Return [X, Y] of the center of cell containing provided text 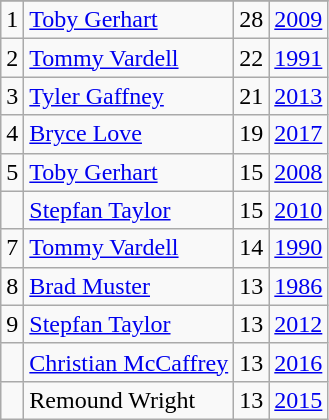
2009 [298, 20]
9 [12, 324]
21 [252, 96]
Christian McCaffrey [129, 362]
28 [252, 20]
Bryce Love [129, 134]
Brad Muster [129, 286]
2008 [298, 172]
2017 [298, 134]
8 [12, 286]
2010 [298, 210]
4 [12, 134]
1986 [298, 286]
Remound Wright [129, 400]
1 [12, 20]
19 [252, 134]
2 [12, 58]
1990 [298, 248]
5 [12, 172]
Tyler Gaffney [129, 96]
2012 [298, 324]
1991 [298, 58]
2015 [298, 400]
2013 [298, 96]
3 [12, 96]
22 [252, 58]
7 [12, 248]
14 [252, 248]
2016 [298, 362]
